Identify which cell holds the provided text, then report its [X, Y] central coordinate. 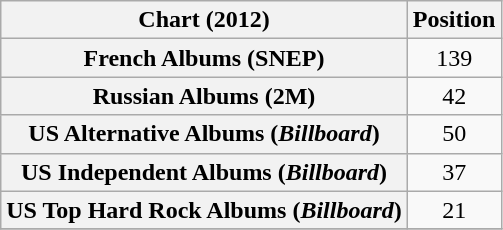
139 [454, 58]
French Albums (SNEP) [204, 58]
50 [454, 134]
21 [454, 210]
US Top Hard Rock Albums (Billboard) [204, 210]
Chart (2012) [204, 20]
Position [454, 20]
US Alternative Albums (Billboard) [204, 134]
US Independent Albums (Billboard) [204, 172]
37 [454, 172]
42 [454, 96]
Russian Albums (2M) [204, 96]
